Provide the [x, y] coordinate of the cell's center where the given text is located.  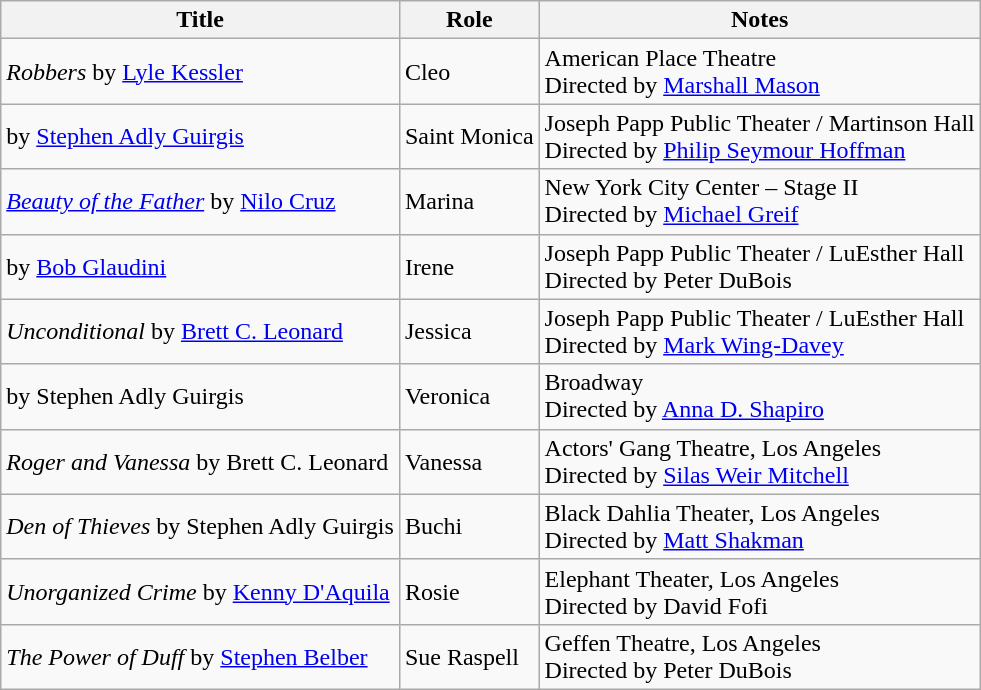
Buchi [469, 526]
New York City Center – Stage IIDirected by Michael Greif [760, 202]
Role [469, 20]
Unorganized Crime by Kenny D'Aquila [200, 592]
Saint Monica [469, 136]
The Power of Duff by Stephen Belber [200, 656]
Joseph Papp Public Theater / LuEsther HallDirected by Peter DuBois [760, 266]
by Bob Glaudini [200, 266]
Jessica [469, 332]
Elephant Theater, Los AngelesDirected by David Fofi [760, 592]
Irene [469, 266]
Joseph Papp Public Theater / Martinson HallDirected by Philip Seymour Hoffman [760, 136]
Marina [469, 202]
Title [200, 20]
Cleo [469, 72]
Rosie [469, 592]
Actors' Gang Theatre, Los AngelesDirected by Silas Weir Mitchell [760, 462]
Beauty of the Father by Nilo Cruz [200, 202]
American Place TheatreDirected by Marshall Mason [760, 72]
Robbers by Lyle Kessler [200, 72]
Roger and Vanessa by Brett C. Leonard [200, 462]
BroadwayDirected by Anna D. Shapiro [760, 396]
Black Dahlia Theater, Los AngelesDirected by Matt Shakman [760, 526]
Geffen Theatre, Los AngelesDirected by Peter DuBois [760, 656]
Unconditional by Brett C. Leonard [200, 332]
Joseph Papp Public Theater / LuEsther HallDirected by Mark Wing-Davey [760, 332]
Notes [760, 20]
Sue Raspell [469, 656]
Den of Thieves by Stephen Adly Guirgis [200, 526]
Veronica [469, 396]
Vanessa [469, 462]
